Extract the [X, Y] coordinate from the center of the cell holding the provided text.  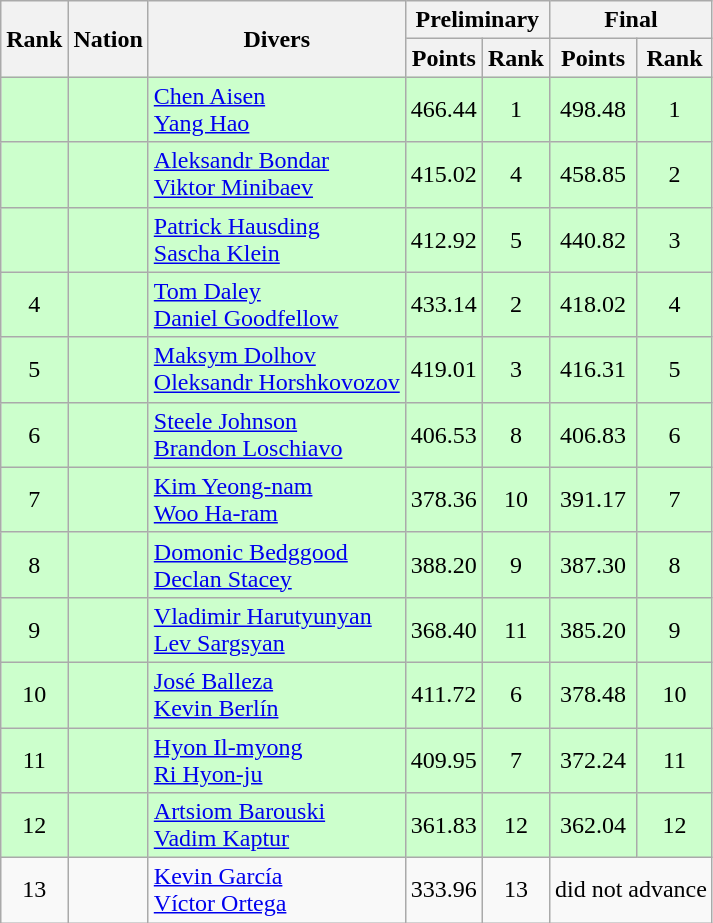
391.17 [592, 500]
411.72 [444, 694]
Kim Yeong-namWoo Ha-ram [276, 500]
Final [630, 20]
466.44 [444, 110]
415.02 [444, 174]
419.01 [444, 370]
Chen AisenYang Hao [276, 110]
Patrick HausdingSascha Klein [276, 240]
Aleksandr BondarViktor Minibaev [276, 174]
Artsiom BarouskiVadim Kaptur [276, 826]
498.48 [592, 110]
387.30 [592, 564]
did not advance [630, 890]
378.36 [444, 500]
362.04 [592, 826]
433.14 [444, 304]
Domonic BedggoodDeclan Stacey [276, 564]
Preliminary [477, 20]
368.40 [444, 630]
406.83 [592, 434]
Vladimir HarutyunyanLev Sargsyan [276, 630]
458.85 [592, 174]
Maksym DolhovOleksandr Horshkovozov [276, 370]
409.95 [444, 760]
385.20 [592, 630]
361.83 [444, 826]
378.48 [592, 694]
Nation [108, 39]
406.53 [444, 434]
Steele JohnsonBrandon Loschiavo [276, 434]
Kevin GarcíaVíctor Ortega [276, 890]
Divers [276, 39]
333.96 [444, 890]
José BallezaKevin Berlín [276, 694]
Tom DaleyDaniel Goodfellow [276, 304]
416.31 [592, 370]
372.24 [592, 760]
412.92 [444, 240]
440.82 [592, 240]
418.02 [592, 304]
Hyon Il-myongRi Hyon-ju [276, 760]
388.20 [444, 564]
